From the cell containing the given text, extract its center point as (x, y) coordinate. 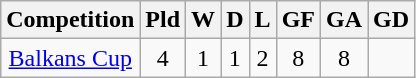
Competition (70, 20)
D (235, 20)
Pld (163, 20)
2 (262, 58)
GA (344, 20)
GD (392, 20)
Balkans Cup (70, 58)
GF (298, 20)
W (204, 20)
4 (163, 58)
L (262, 20)
